Output the [X, Y] coordinate of the center of the cell containing the given text.  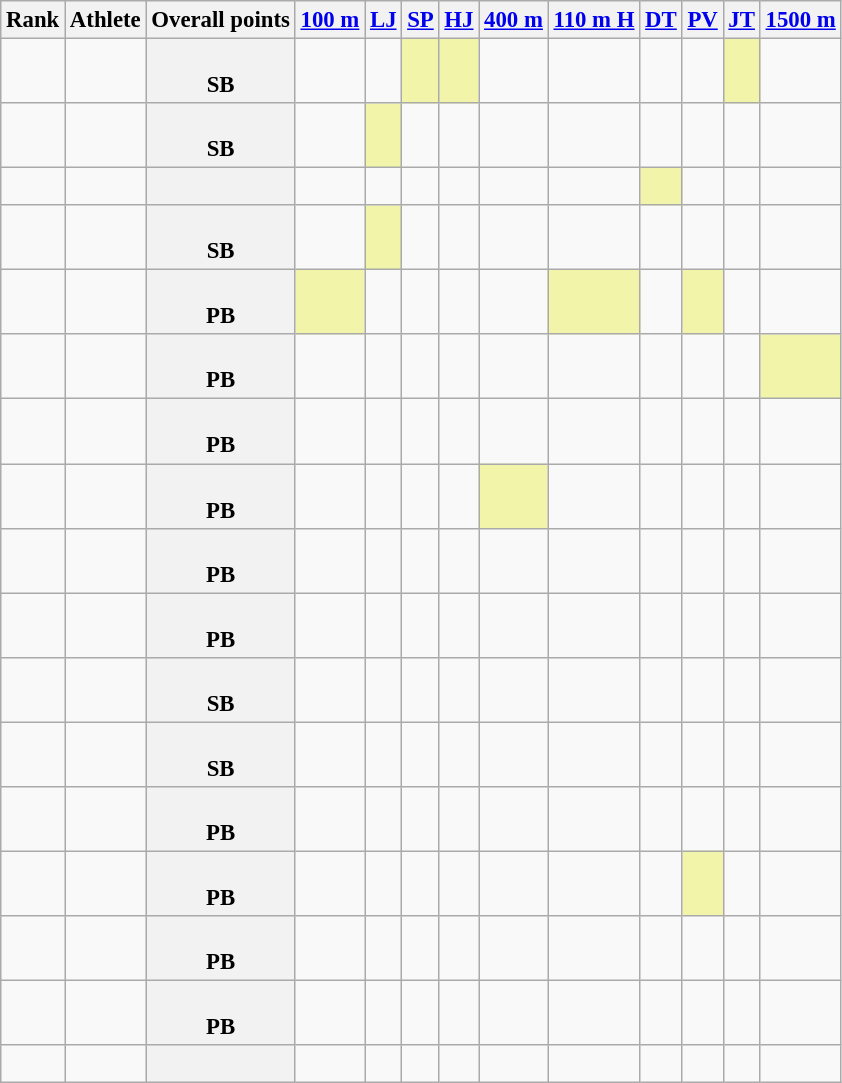
PV [702, 20]
Overall points [220, 20]
SP [420, 20]
DT [661, 20]
Rank [33, 20]
Athlete [106, 20]
LJ [384, 20]
1500 m [800, 20]
110 m H [594, 20]
100 m [330, 20]
HJ [459, 20]
400 m [514, 20]
JT [742, 20]
